Provide the [x, y] coordinate of the cell's center where the given text is located.  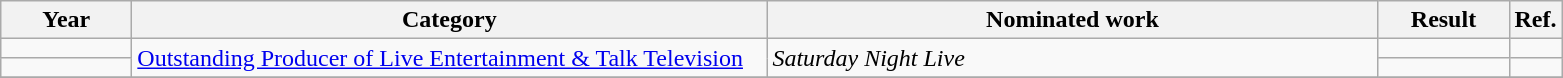
Outstanding Producer of Live Entertainment & Talk Television [450, 58]
Ref. [1536, 20]
Year [66, 20]
Category [450, 20]
Saturday Night Live [1072, 58]
Nominated work [1072, 20]
Result [1444, 20]
